Identify which cell holds the provided text, then report its [X, Y] central coordinate. 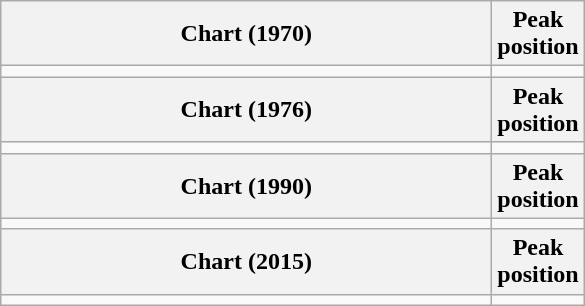
Chart (1970) [246, 34]
Chart (1990) [246, 186]
Chart (2015) [246, 262]
Chart (1976) [246, 110]
